Identify which cell holds the provided text, then report its (x, y) central coordinate. 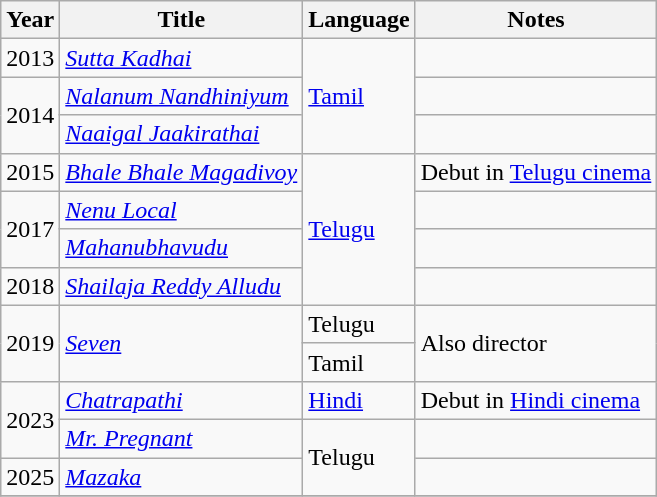
Notes (536, 20)
Hindi (359, 400)
Also director (536, 343)
Seven (182, 343)
2019 (30, 343)
Nenu Local (182, 210)
Bhale Bhale Magadivoy (182, 172)
2015 (30, 172)
2018 (30, 286)
Debut in Hindi cinema (536, 400)
2023 (30, 419)
Mr. Pregnant (182, 438)
2017 (30, 229)
2013 (30, 58)
Nalanum Nandhiniyum (182, 96)
Naaigal Jaakirathai (182, 134)
Mazaka (182, 477)
Title (182, 20)
Chatrapathi (182, 400)
2025 (30, 477)
Shailaja Reddy Alludu (182, 286)
Mahanubhavudu (182, 248)
Sutta Kadhai (182, 58)
2014 (30, 115)
Language (359, 20)
Year (30, 20)
Debut in Telugu cinema (536, 172)
